Provide the (X, Y) coordinate of the cell's center where the given text is located.  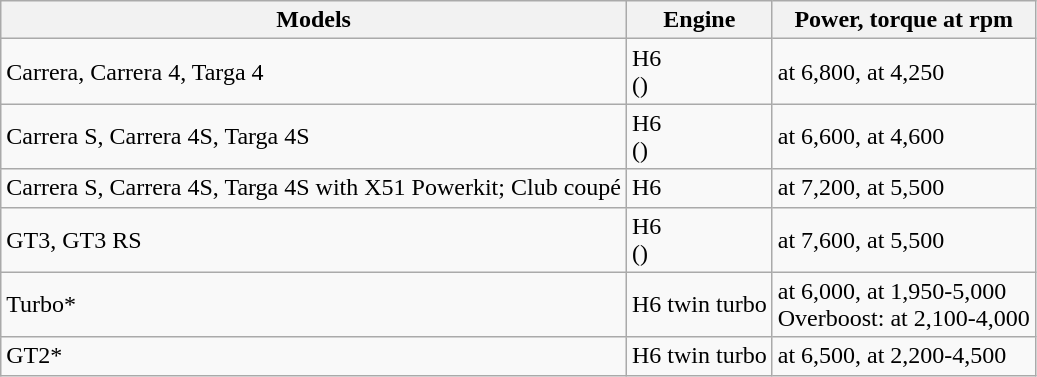
Models (314, 20)
at 7,200, at 5,500 (904, 188)
GT3, GT3 RS (314, 240)
Carrera S, Carrera 4S, Targa 4S (314, 136)
at 6,800, at 4,250 (904, 72)
Carrera, Carrera 4, Targa 4 (314, 72)
at 7,600, at 5,500 (904, 240)
at 6,600, at 4,600 (904, 136)
Turbo* (314, 304)
H6 (699, 188)
at 6,000, at 1,950-5,000Overboost: at 2,100-4,000 (904, 304)
Engine (699, 20)
at 6,500, at 2,200-4,500 (904, 356)
GT2* (314, 356)
Carrera S, Carrera 4S, Targa 4S with X51 Powerkit; Club coupé (314, 188)
Power, torque at rpm (904, 20)
